Pinpoint the cell where the given text exists, returning its (x, y) midpoint coordinate. 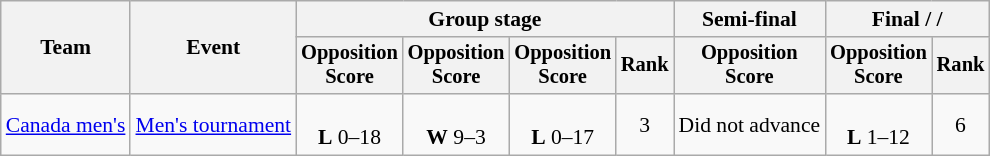
Did not advance (750, 124)
L 1–12 (878, 124)
Group stage (484, 19)
Men's tournament (213, 124)
W 9–3 (456, 124)
L 0–17 (562, 124)
Canada men's (66, 124)
3 (645, 124)
Team (66, 48)
Event (213, 48)
Semi-final (750, 19)
L 0–18 (350, 124)
6 (961, 124)
Final / / (907, 19)
